Search for the cell housing the specified text and yield its [X, Y] center coordinate. 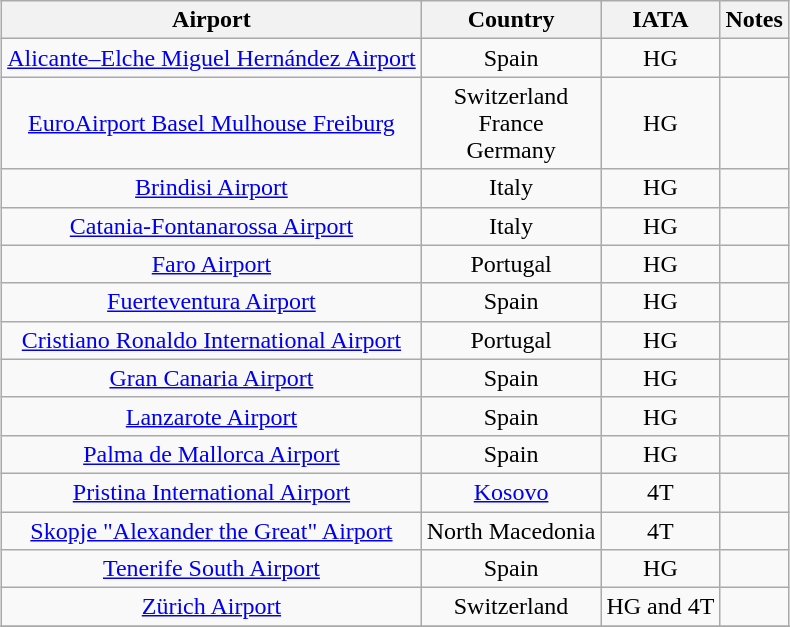
Zürich Airport [212, 607]
HG and 4T [660, 607]
Fuerteventura Airport [212, 302]
Country [511, 20]
Brindisi Airport [212, 188]
Notes [754, 20]
Switzerland [511, 607]
Pristina International Airport [212, 492]
Faro Airport [212, 264]
Airport [212, 20]
Skopje "Alexander the Great" Airport [212, 531]
Palma de Mallorca Airport [212, 454]
Gran Canaria Airport [212, 378]
Kosovo [511, 492]
Catania-Fontanarossa Airport [212, 226]
Alicante–Elche Miguel Hernández Airport [212, 58]
IATA [660, 20]
Lanzarote Airport [212, 416]
Tenerife South Airport [212, 569]
EuroAirport Basel Mulhouse Freiburg [212, 123]
SwitzerlandFranceGermany [511, 123]
North Macedonia [511, 531]
Cristiano Ronaldo International Airport [212, 340]
